For the text-containing cell, return its midpoint in (x, y) coordinate format. 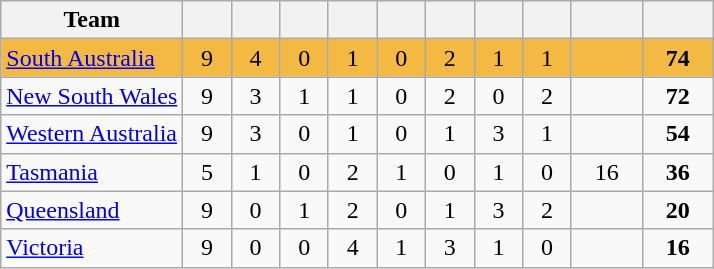
Victoria (92, 248)
South Australia (92, 58)
72 (678, 96)
5 (208, 172)
Tasmania (92, 172)
Queensland (92, 210)
Team (92, 20)
20 (678, 210)
New South Wales (92, 96)
54 (678, 134)
Western Australia (92, 134)
74 (678, 58)
36 (678, 172)
